Identify which cell holds the provided text, then report its (x, y) central coordinate. 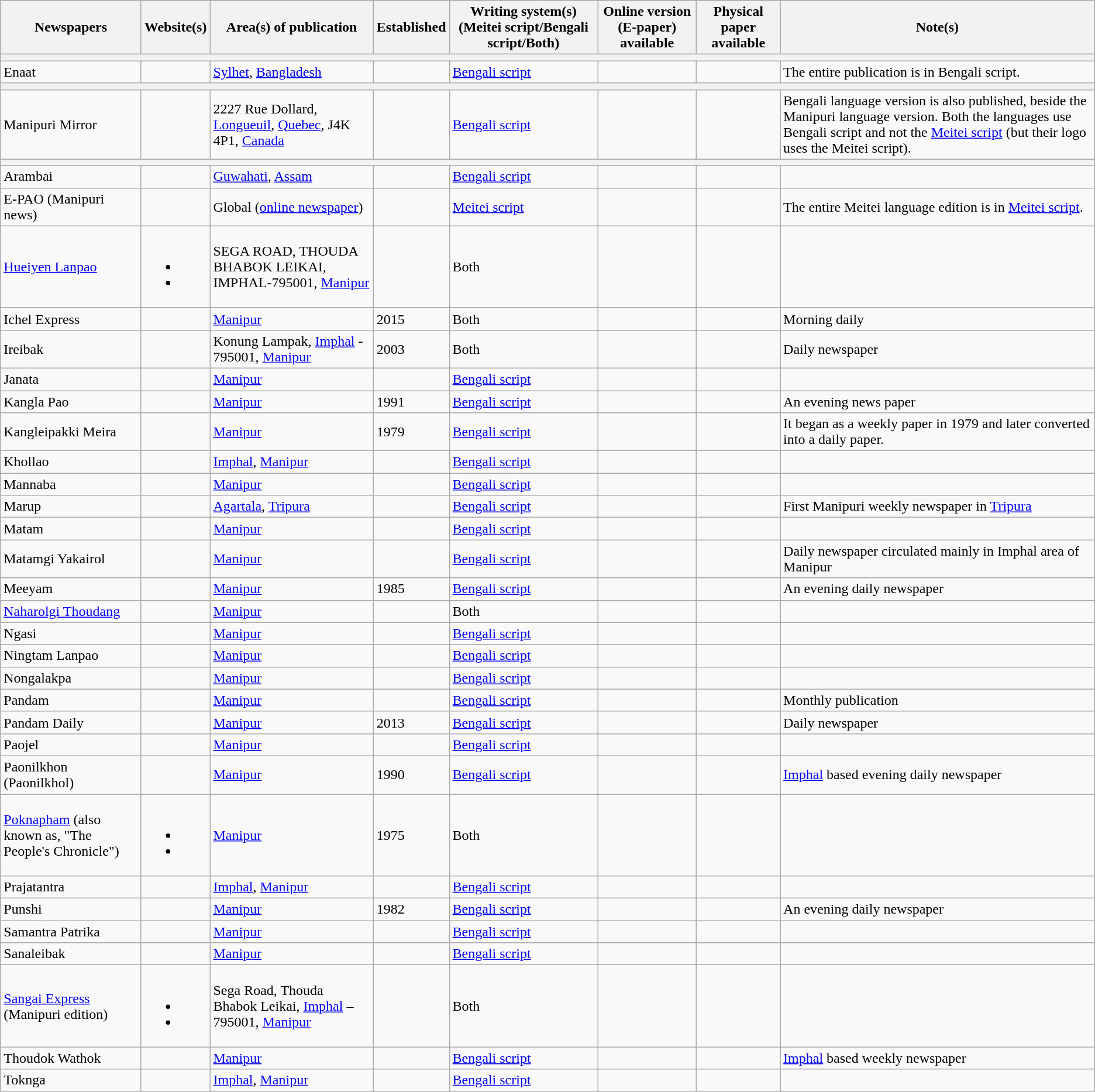
2015 (411, 319)
2003 (411, 349)
Toknga (71, 1080)
Pandam (71, 700)
Daily newspaper circulated mainly in Imphal area of Manipur (938, 559)
Matam (71, 529)
1990 (411, 774)
Arambai (71, 177)
Hueiyen Lanpao (71, 267)
Writing system(s) (Meitei script/Bengali script/Both) (524, 27)
1985 (411, 589)
Morning daily (938, 319)
1982 (411, 910)
SEGA ROAD, THOUDA BHABOK LEIKAI, IMPHAL-795001, Manipur (291, 267)
Samantra Patrika (71, 932)
Global (online newspaper) (291, 207)
Sangai Express (Manipuri edition) (71, 1006)
Agartala, Tripura (291, 507)
Naharolgi Thoudang (71, 611)
Konung Lampak, Imphal - 795001, Manipur (291, 349)
Prajatantra (71, 887)
Kangla Pao (71, 402)
Established (411, 27)
Website(s) (175, 27)
Enaat (71, 72)
Imphal based weekly newspaper (938, 1058)
Imphal based evening daily newspaper (938, 774)
Matamgi Yakairol (71, 559)
Manipuri Mirror (71, 124)
Nongalakpa (71, 678)
Ichel Express (71, 319)
Monthly publication (938, 700)
Physical paper available (738, 27)
The entire publication is in Bengali script. (938, 72)
Punshi (71, 910)
1975 (411, 835)
Sanaleibak (71, 954)
Area(s) of publication (291, 27)
Paojel (71, 745)
Guwahati, Assam (291, 177)
Sega Road, Thouda Bhabok Leikai, Imphal – 795001, Manipur (291, 1006)
1979 (411, 432)
Marup (71, 507)
Ngasi (71, 633)
An evening news paper (938, 402)
E-PAO (Manipuri news) (71, 207)
Paonilkhon (Paonilkhol) (71, 774)
2227 Rue Dollard, Longueuil, Quebec, J4K 4P1, Canada (291, 124)
Sylhet, Bangladesh (291, 72)
The entire Meitei language edition is in Meitei script. (938, 207)
Ireibak (71, 349)
Meitei script (524, 207)
Mannaba (71, 484)
First Manipuri weekly newspaper in Tripura (938, 507)
Khollao (71, 462)
Ningtam Lanpao (71, 656)
Pandam Daily (71, 722)
1991 (411, 402)
Thoudok Wathok (71, 1058)
Janata (71, 379)
Online version (E-paper) available (647, 27)
Meeyam (71, 589)
Newspapers (71, 27)
Note(s) (938, 27)
It began as a weekly paper in 1979 and later converted into a daily paper. (938, 432)
Poknapham (also known as, "The People's Chronicle") (71, 835)
Kangleipakki Meira (71, 432)
2013 (411, 722)
